Pinpoint the cell where the given text exists, returning its [x, y] midpoint coordinate. 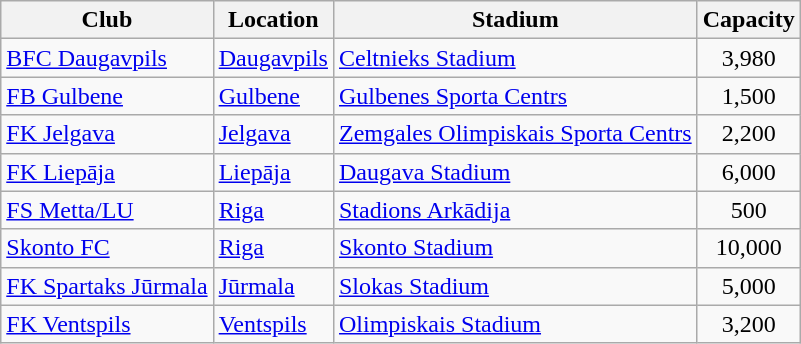
Capacity [748, 20]
Celtnieks Stadium [515, 58]
Daugavpils [273, 58]
Skonto Stadium [515, 248]
FS Metta/LU [107, 210]
3,200 [748, 324]
5,000 [748, 286]
Jūrmala [273, 286]
Olimpiskais Stadium [515, 324]
FK Ventspils [107, 324]
500 [748, 210]
3,980 [748, 58]
FB Gulbene [107, 96]
1,500 [748, 96]
BFC Daugavpils [107, 58]
Gulbene [273, 96]
FK Jelgava [107, 134]
Stadium [515, 20]
FK Spartaks Jūrmala [107, 286]
Zemgales Olimpiskais Sporta Centrs [515, 134]
FK Liepāja [107, 172]
Jelgava [273, 134]
Location [273, 20]
Skonto FC [107, 248]
Gulbenes Sporta Centrs [515, 96]
Club [107, 20]
2,200 [748, 134]
10,000 [748, 248]
6,000 [748, 172]
Slokas Stadium [515, 286]
Daugava Stadium [515, 172]
Ventspils [273, 324]
Stadions Arkādija [515, 210]
Liepāja [273, 172]
